Locate the cell with the specified text and output its [X, Y] center coordinate. 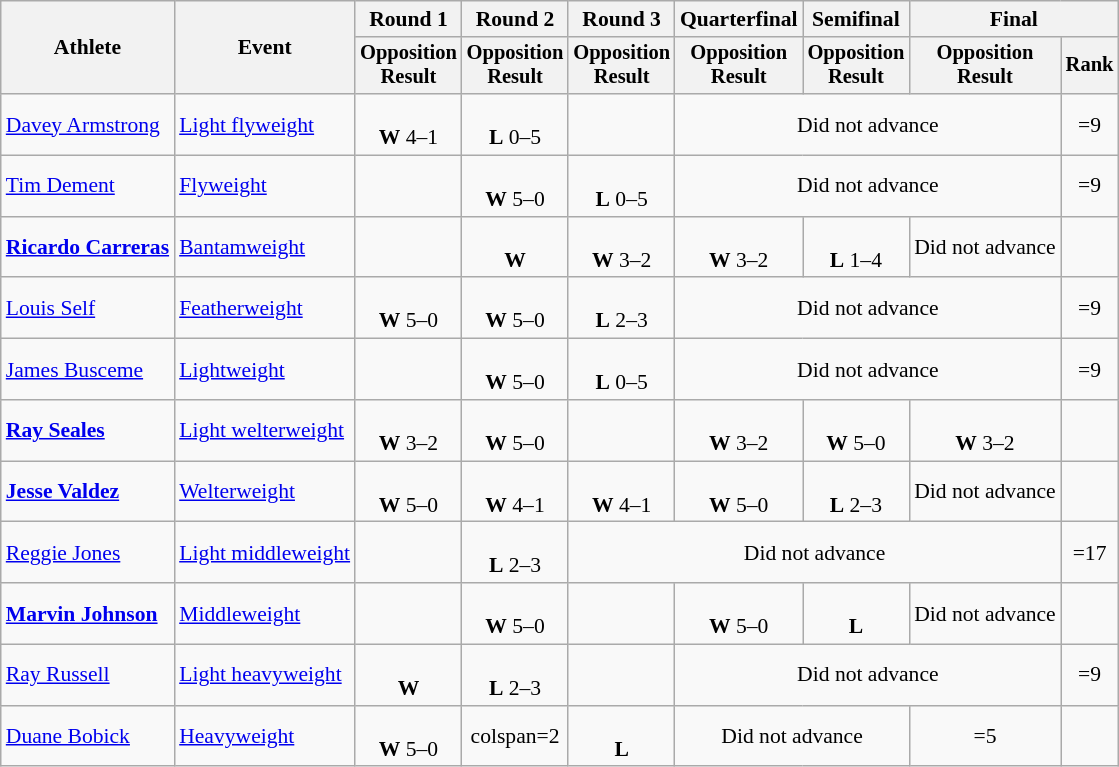
Round 2 [516, 19]
Flyweight [264, 186]
Light middleweight [264, 552]
Tim Dement [88, 186]
Lightweight [264, 370]
Semifinal [856, 19]
Ray Seales [88, 430]
=5 [985, 736]
Welterweight [264, 492]
Heavyweight [264, 736]
Jesse Valdez [88, 492]
=17 [1090, 552]
L 1–4 [856, 248]
Round 1 [408, 19]
Reggie Jones [88, 552]
Bantamweight [264, 248]
Ray Russell [88, 676]
Middleweight [264, 614]
Athlete [88, 48]
James Busceme [88, 370]
Marvin Johnson [88, 614]
Light flyweight [264, 124]
Round 3 [622, 19]
Rank [1090, 66]
Featherweight [264, 308]
Quarterfinal [739, 19]
Final [1014, 19]
Davey Armstrong [88, 124]
colspan=2 [516, 736]
Louis Self [88, 308]
Light heavyweight [264, 676]
Event [264, 48]
Light welterweight [264, 430]
Duane Bobick [88, 736]
Ricardo Carreras [88, 248]
